Pinpoint the cell where the given text exists, returning its [X, Y] midpoint coordinate. 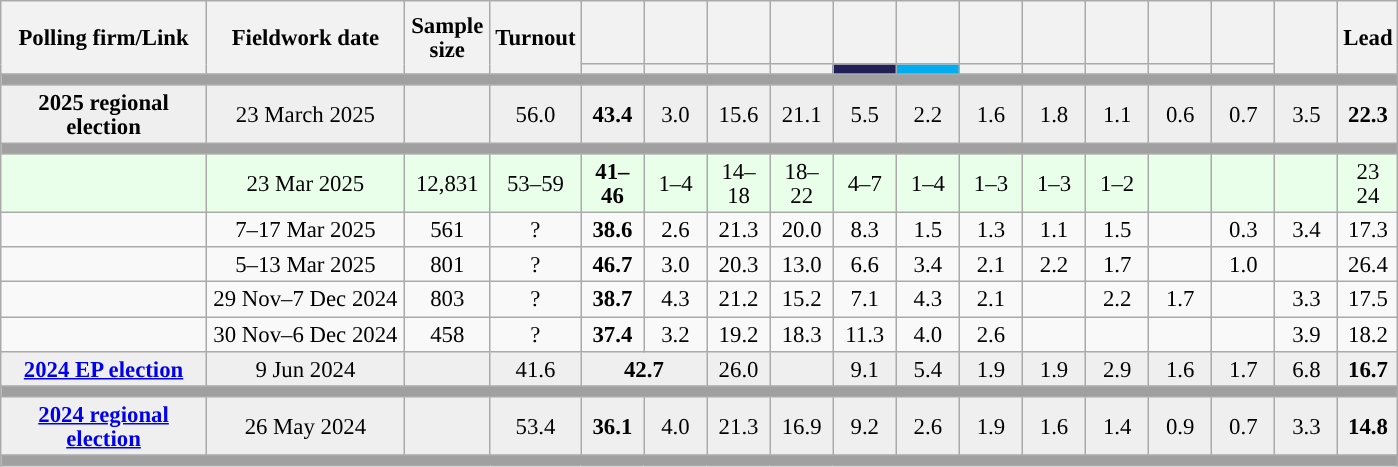
2024 EP election [104, 368]
18.3 [802, 334]
23 Mar 2025 [305, 184]
46.7 [612, 266]
2324 [1368, 184]
561 [447, 230]
2.9 [1118, 368]
15.6 [738, 114]
36.1 [612, 426]
53.4 [536, 426]
6.8 [1306, 368]
4–7 [864, 184]
53–59 [536, 184]
0.6 [1180, 114]
18.2 [1368, 334]
Polling firm/Link [104, 38]
18–22 [802, 184]
38.7 [612, 300]
3.2 [676, 334]
12,831 [447, 184]
1.0 [1244, 266]
22.3 [1368, 114]
5.4 [928, 368]
3.5 [1306, 114]
14.8 [1368, 426]
801 [447, 266]
9.1 [864, 368]
21.1 [802, 114]
37.4 [612, 334]
56.0 [536, 114]
26.0 [738, 368]
9.2 [864, 426]
41–46 [612, 184]
16.7 [1368, 368]
21.2 [738, 300]
803 [447, 300]
29 Nov–7 Dec 2024 [305, 300]
26 May 2024 [305, 426]
2025 regional election [104, 114]
Turnout [536, 38]
11.3 [864, 334]
42.7 [644, 368]
8.3 [864, 230]
1.4 [1118, 426]
458 [447, 334]
7.1 [864, 300]
41.6 [536, 368]
13.0 [802, 266]
Sample size [447, 38]
1.8 [1054, 114]
20.0 [802, 230]
0.3 [1244, 230]
5.5 [864, 114]
14–18 [738, 184]
9 Jun 2024 [305, 368]
6.6 [864, 266]
Lead [1368, 38]
17.3 [1368, 230]
2024 regional election [104, 426]
26.4 [1368, 266]
19.2 [738, 334]
15.2 [802, 300]
16.9 [802, 426]
1.3 [990, 230]
0.9 [1180, 426]
5–13 Mar 2025 [305, 266]
23 March 2025 [305, 114]
38.6 [612, 230]
Fieldwork date [305, 38]
30 Nov–6 Dec 2024 [305, 334]
3.9 [1306, 334]
7–17 Mar 2025 [305, 230]
1–2 [1118, 184]
17.5 [1368, 300]
20.3 [738, 266]
43.4 [612, 114]
